Find where the given text appears and provide that cell's center as (x, y) coordinate. 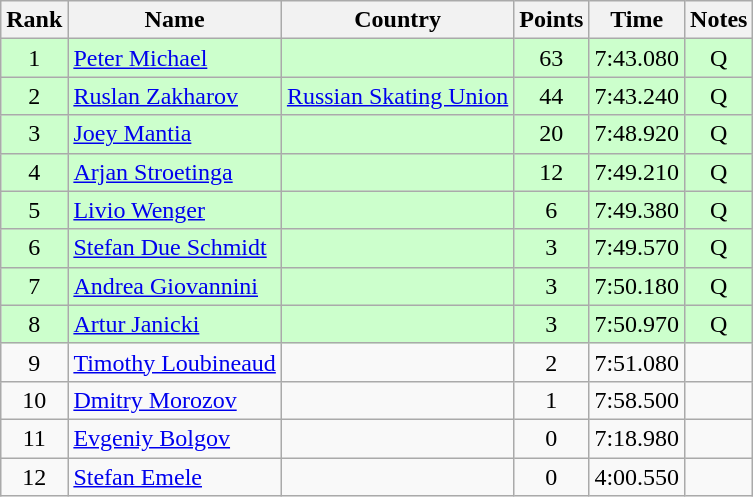
7:48.920 (637, 134)
Stefan Emele (175, 477)
7:49.380 (637, 210)
7:58.500 (637, 400)
Evgeniy Bolgov (175, 438)
Rank (34, 20)
Points (552, 20)
7:18.980 (637, 438)
11 (34, 438)
Notes (719, 20)
7:50.180 (637, 286)
Arjan Stroetinga (175, 172)
Ruslan Zakharov (175, 96)
Timothy Loubineaud (175, 362)
4 (34, 172)
7:50.970 (637, 324)
Time (637, 20)
Stefan Due Schmidt (175, 248)
Name (175, 20)
Artur Janicki (175, 324)
4:00.550 (637, 477)
Andrea Giovannini (175, 286)
Russian Skating Union (397, 96)
5 (34, 210)
Dmitry Morozov (175, 400)
Joey Mantia (175, 134)
7:43.240 (637, 96)
7:49.570 (637, 248)
7:51.080 (637, 362)
8 (34, 324)
44 (552, 96)
Livio Wenger (175, 210)
7:43.080 (637, 58)
20 (552, 134)
Country (397, 20)
7 (34, 286)
63 (552, 58)
7:49.210 (637, 172)
Peter Michael (175, 58)
9 (34, 362)
10 (34, 400)
